Return the (x, y) coordinate for the center point of the cell that contains the specified text.  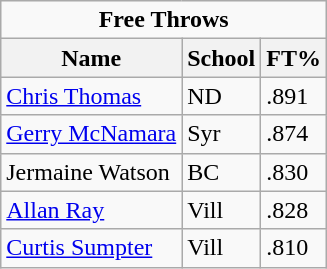
School (222, 58)
Chris Thomas (92, 96)
Curtis Sumpter (92, 248)
Syr (222, 134)
Gerry McNamara (92, 134)
.874 (294, 134)
Name (92, 58)
.830 (294, 172)
Free Throws (164, 20)
Allan Ray (92, 210)
FT% (294, 58)
.810 (294, 248)
.828 (294, 210)
ND (222, 96)
Jermaine Watson (92, 172)
.891 (294, 96)
BC (222, 172)
